Extract the [X, Y] coordinate from the center of the cell holding the provided text.  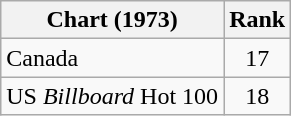
17 [258, 58]
US Billboard Hot 100 [112, 96]
18 [258, 96]
Chart (1973) [112, 20]
Rank [258, 20]
Canada [112, 58]
